Detect which cell encompasses the target text, then output its [x, y] center coordinate. 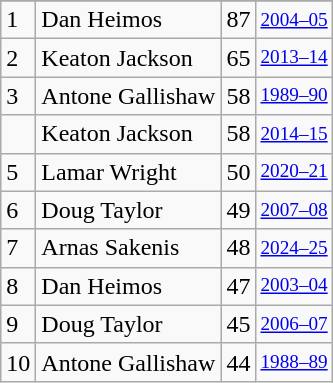
1989–90 [294, 96]
7 [18, 248]
2013–14 [294, 58]
2007–08 [294, 210]
2003–04 [294, 286]
44 [238, 362]
2004–05 [294, 20]
2020–21 [294, 172]
49 [238, 210]
47 [238, 286]
2 [18, 58]
87 [238, 20]
1 [18, 20]
48 [238, 248]
1988–89 [294, 362]
5 [18, 172]
65 [238, 58]
Arnas Sakenis [128, 248]
10 [18, 362]
9 [18, 324]
8 [18, 286]
Lamar Wright [128, 172]
50 [238, 172]
2024–25 [294, 248]
2014–15 [294, 134]
45 [238, 324]
2006–07 [294, 324]
6 [18, 210]
3 [18, 96]
